Search for the cell housing the specified text and yield its [X, Y] center coordinate. 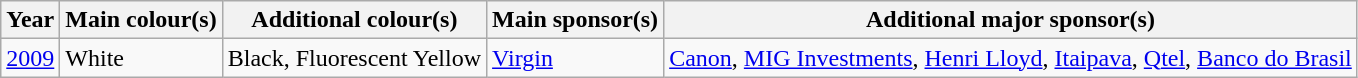
Main sponsor(s) [576, 20]
2009 [30, 58]
Virgin [576, 58]
Additional colour(s) [354, 20]
Main colour(s) [141, 20]
Year [30, 20]
Black, Fluorescent Yellow [354, 58]
Additional major sponsor(s) [1011, 20]
White [141, 58]
Canon, MIG Investments, Henri Lloyd, Itaipava, Qtel, Banco do Brasil [1011, 58]
